Search for the cell housing the specified text and yield its [x, y] center coordinate. 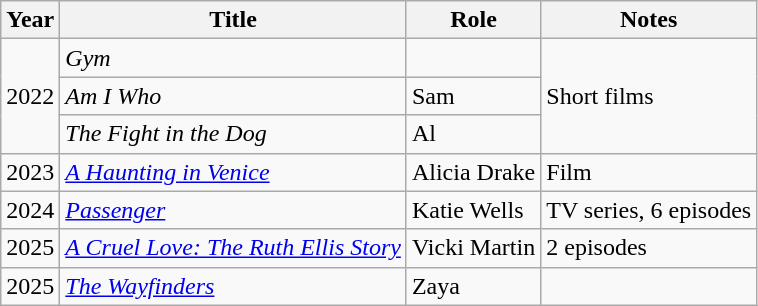
Passenger [234, 210]
Zaya [473, 286]
Notes [649, 20]
Am I Who [234, 96]
Alicia Drake [473, 172]
Role [473, 20]
TV series, 6 episodes [649, 210]
Sam [473, 96]
Short films [649, 96]
Katie Wells [473, 210]
The Fight in the Dog [234, 134]
A Cruel Love: The Ruth Ellis Story [234, 248]
The Wayfinders [234, 286]
2022 [30, 96]
Year [30, 20]
Title [234, 20]
A Haunting in Venice [234, 172]
2023 [30, 172]
Vicki Martin [473, 248]
2 episodes [649, 248]
Film [649, 172]
Gym [234, 58]
Al [473, 134]
2024 [30, 210]
